Find where the given text appears and provide that cell's center as (X, Y) coordinate. 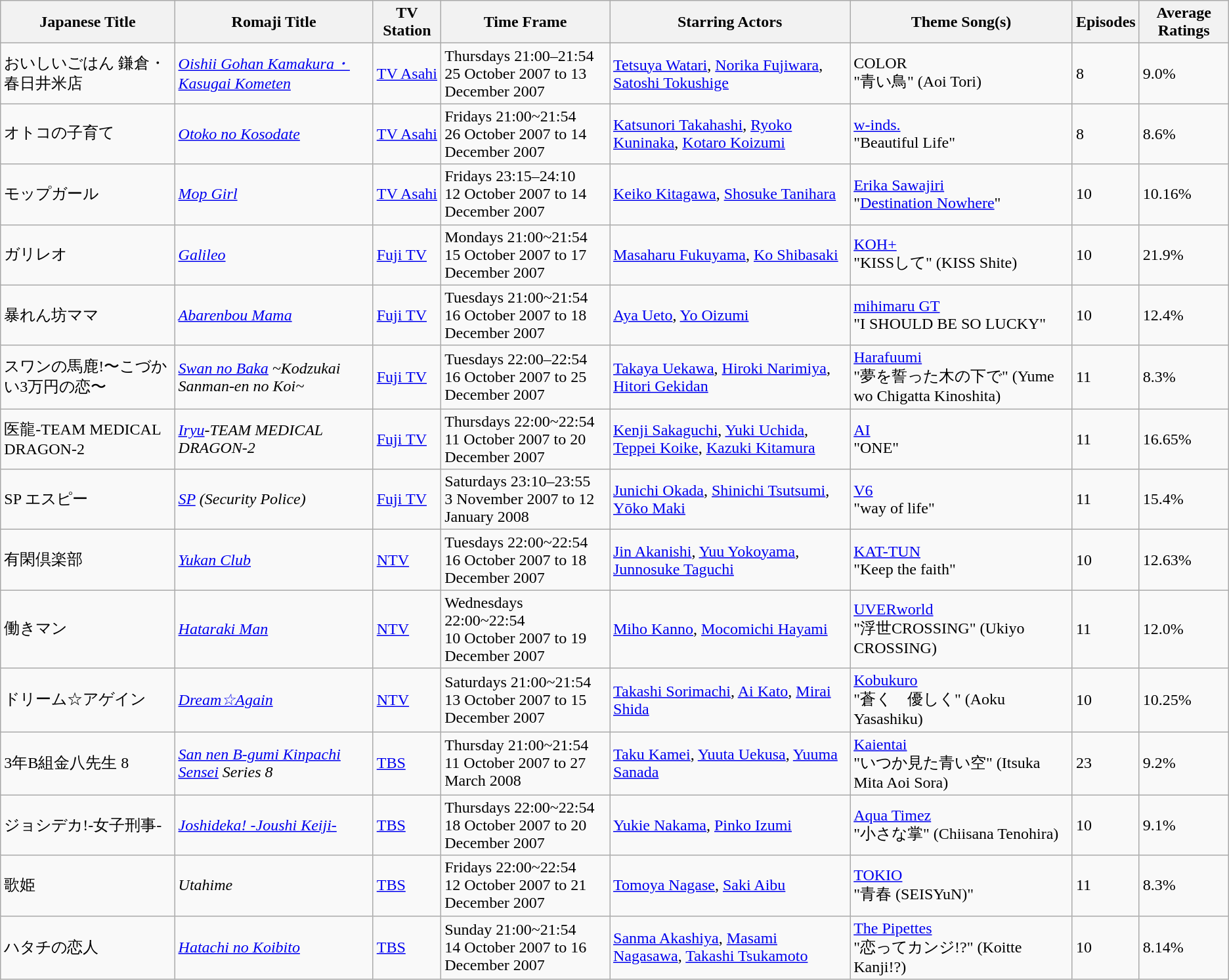
TOKIO"青春 (SEISYuN)" (961, 885)
Miho Kanno, Mocomichi Hayami (729, 629)
Galileo (274, 255)
Aya Ueto, Yo Oizumi (729, 315)
働きマン (88, 629)
Wednesdays 22:00~22:54 10 October 2007 to 19 December 2007 (525, 629)
Tetsuya Watari, Norika Fujiwara, Satoshi Tokushige (729, 74)
歌姫 (88, 885)
Utahime (274, 885)
Jin Akanishi, Yuu Yokoyama, Junnosuke Taguchi (729, 560)
Tuesdays 22:00–22:54 16 October 2007 to 25 December 2007 (525, 377)
Takaya Uekawa, Hiroki Narimiya, Hitori Gekidan (729, 377)
ジョシデカ!-女子刑事- (88, 825)
Hataraki Man (274, 629)
オトコの子育て (88, 134)
スワンの馬鹿!〜こづかい3万円の恋〜 (88, 377)
8.14% (1184, 948)
Sanma Akashiya, Masami Nagasawa, Takashi Tsukamoto (729, 948)
Japanese Title (88, 22)
Aqua Timez"小さな掌" (Chiisana Tenohira) (961, 825)
Swan no Baka ~Kodzukai Sanman-en no Koi~ (274, 377)
Saturdays 21:00~21:54 13 October 2007 to 15 December 2007 (525, 700)
Masaharu Fukuyama, Ko Shibasaki (729, 255)
16.65% (1184, 439)
Romaji Title (274, 22)
Dream☆Again (274, 700)
有閑倶楽部 (88, 560)
モップガール (88, 194)
V6"way of life" (961, 500)
Thursday 21:00~21:54 11 October 2007 to 27 March 2008 (525, 763)
w-inds."Beautiful Life" (961, 134)
Junichi Okada, Shinichi Tsutsumi, Yōko Maki (729, 500)
Tomoya Nagase, Saki Aibu (729, 885)
SP エスピー (88, 500)
暴れん坊ママ (88, 315)
TV Station (407, 22)
Average Ratings (1184, 22)
Yukie Nakama, Pinko Izumi (729, 825)
ガリレオ (88, 255)
Mondays 21:00~21:54 15 October 2007 to 17 December 2007 (525, 255)
ドリーム☆アゲイン (88, 700)
Thursdays 22:00~22:54 18 October 2007 to 20 December 2007 (525, 825)
Taku Kamei, Yuuta Uekusa, Yuuma Sanada (729, 763)
21.9% (1184, 255)
医龍-TEAM MEDICAL DRAGON-2 (88, 439)
23 (1106, 763)
Sunday 21:00~21:54 14 October 2007 to 16 December 2007 (525, 948)
8.6% (1184, 134)
Takashi Sorimachi, Ai Kato, Mirai Shida (729, 700)
Episodes (1106, 22)
KOH+"KISSして" (KISS Shite) (961, 255)
Iryu-TEAM MEDICAL DRAGON-2 (274, 439)
Fridays 22:00~22:54 12 October 2007 to 21 December 2007 (525, 885)
9.2% (1184, 763)
San nen B-gumi Kinpachi Sensei Series 8 (274, 763)
Hatachi no Koibito (274, 948)
Kenji Sakaguchi, Yuki Uchida, Teppei Koike, Kazuki Kitamura (729, 439)
おいしいごはん 鎌倉・春日井米店 (88, 74)
Harafuumi"夢を誓った木の下で" (Yume wo Chigatta Kinoshita) (961, 377)
Thursdays 22:00~22:54 11 October 2007 to 20 December 2007 (525, 439)
3年B組金八先生 8 (88, 763)
Fridays 23:15–24:10 12 October 2007 to 14 December 2007 (525, 194)
mihimaru GT"I SHOULD BE SO LUCKY" (961, 315)
9.0% (1184, 74)
Kobukuro"蒼く 優しく" (Aoku Yasashiku) (961, 700)
Keiko Kitagawa, Shosuke Tanihara (729, 194)
COLOR"青い鳥" (Aoi Tori) (961, 74)
Thursdays 21:00–21:54 25 October 2007 to 13 December 2007 (525, 74)
Otoko no Kosodate (274, 134)
Time Frame (525, 22)
10.25% (1184, 700)
Yukan Club (274, 560)
Joshideka! -Joushi Keiji- (274, 825)
9.1% (1184, 825)
12.0% (1184, 629)
The Pipettes"恋ってカンジ!?" (Koitte Kanji!?) (961, 948)
SP (Security Police) (274, 500)
Kaientai"いつか見た青い空" (Itsuka Mita Aoi Sora) (961, 763)
AI"ONE" (961, 439)
Oishii Gohan Kamakura・Kasugai Kometen (274, 74)
Tuesdays 21:00~21:54 16 October 2007 to 18 December 2007 (525, 315)
Starring Actors (729, 22)
12.63% (1184, 560)
KAT-TUN"Keep the faith" (961, 560)
Tuesdays 22:00~22:54 16 October 2007 to 18 December 2007 (525, 560)
Theme Song(s) (961, 22)
Mop Girl (274, 194)
Fridays 21:00~21:54 26 October 2007 to 14 December 2007 (525, 134)
12.4% (1184, 315)
UVERworld"浮世CROSSING" (Ukiyo CROSSING) (961, 629)
ハタチの恋人 (88, 948)
10.16% (1184, 194)
Katsunori Takahashi, Ryoko Kuninaka, Kotaro Koizumi (729, 134)
Abarenbou Mama (274, 315)
Saturdays 23:10–23:55 3 November 2007 to 12 January 2008 (525, 500)
15.4% (1184, 500)
Erika Sawajiri"Destination Nowhere" (961, 194)
